Return the (X, Y) coordinate for the center point of the cell that contains the specified text.  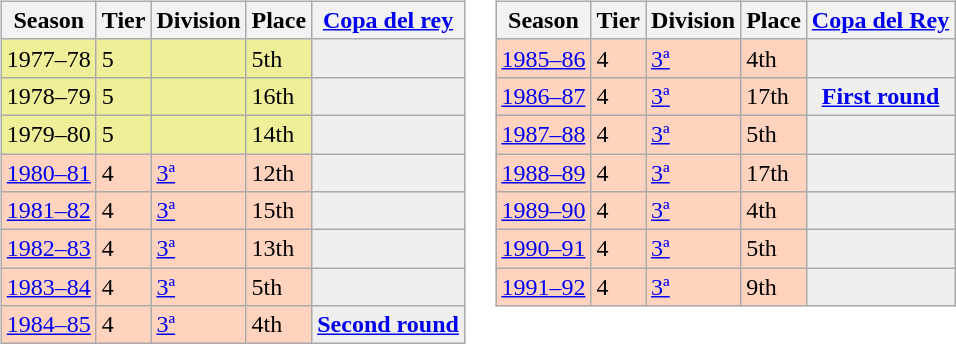
1991–92 (544, 287)
14th (279, 134)
1984–85 (48, 325)
1988–89 (544, 173)
Second round (388, 325)
12th (279, 173)
1987–88 (544, 134)
16th (279, 96)
9th (774, 287)
1978–79 (48, 96)
Copa del rey (388, 20)
1989–90 (544, 211)
First round (880, 96)
1981–82 (48, 211)
1982–83 (48, 249)
1983–84 (48, 287)
15th (279, 211)
1986–87 (544, 96)
1985–86 (544, 58)
1990–91 (544, 249)
1977–78 (48, 58)
Copa del Rey (880, 20)
13th (279, 249)
1980–81 (48, 173)
1979–80 (48, 134)
